Identify which cell holds the provided text, then report its (X, Y) central coordinate. 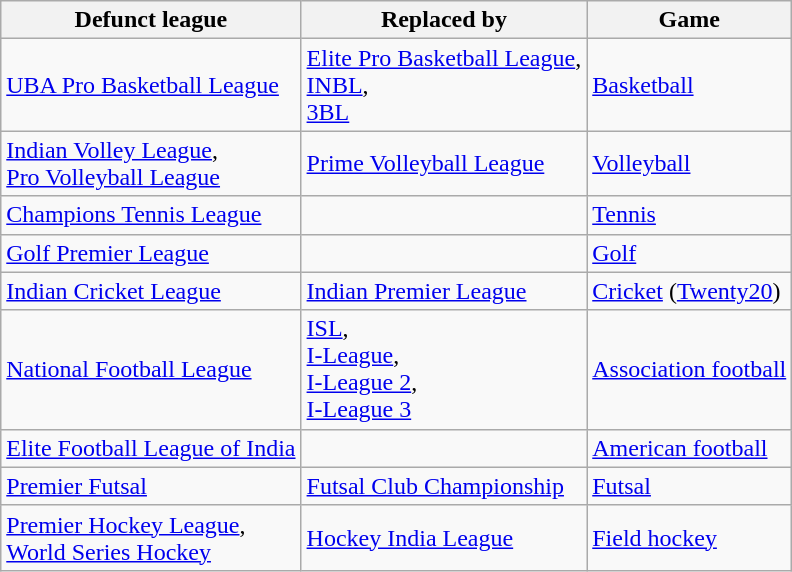
Indian Premier League (444, 291)
Futsal (690, 486)
Golf (690, 253)
National Football League (151, 370)
Defunct league (151, 20)
UBA Pro Basketball League (151, 85)
Volleyball (690, 164)
Replaced by (444, 20)
Indian Cricket League (151, 291)
Basketball (690, 85)
Golf Premier League (151, 253)
Indian Volley League, Pro Volleyball League (151, 164)
ISL,I-League,I-League 2,I-League 3 (444, 370)
Field hockey (690, 538)
Game (690, 20)
Hockey India League (444, 538)
Premier Futsal (151, 486)
Elite Football League of India (151, 448)
Association football (690, 370)
Elite Pro Basketball League, INBL, 3BL (444, 85)
Prime Volleyball League (444, 164)
Tennis (690, 215)
Champions Tennis League (151, 215)
Cricket (Twenty20) (690, 291)
Premier Hockey League, World Series Hockey (151, 538)
Futsal Club Championship (444, 486)
American football (690, 448)
